Scan for the cell matching the given text and deliver its [X, Y] coordinate at center. 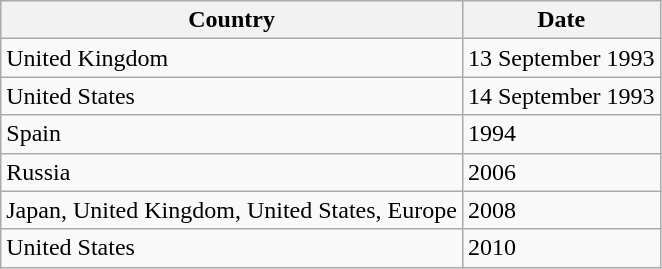
Country [232, 20]
Date [561, 20]
Spain [232, 134]
United Kingdom [232, 58]
13 September 1993 [561, 58]
2006 [561, 172]
Japan, United Kingdom, United States, Europe [232, 210]
14 September 1993 [561, 96]
2008 [561, 210]
2010 [561, 248]
Russia [232, 172]
1994 [561, 134]
